Output the [X, Y] coordinate of the center of the cell containing the given text.  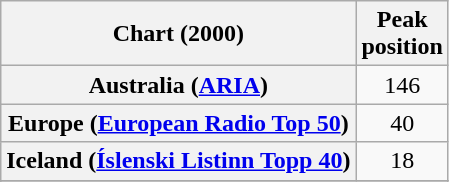
Australia (ARIA) [178, 85]
Iceland (Íslenski Listinn Topp 40) [178, 161]
18 [402, 161]
40 [402, 123]
Chart (2000) [178, 34]
Europe (European Radio Top 50) [178, 123]
Peakposition [402, 34]
146 [402, 85]
